Scan for the cell matching the given text and deliver its [x, y] coordinate at center. 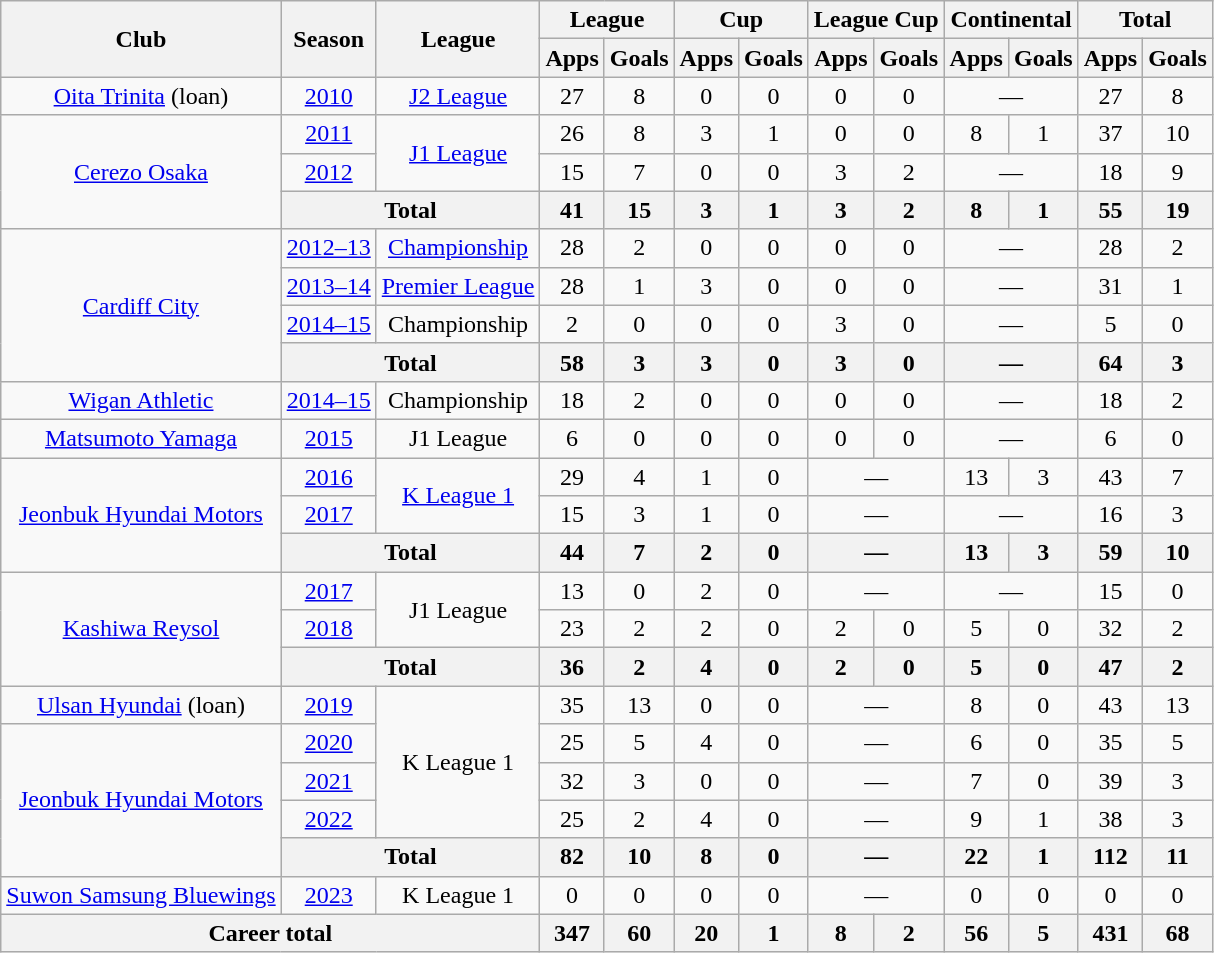
112 [1110, 857]
2011 [328, 134]
Season [328, 39]
22 [976, 857]
Cup [741, 20]
Wigan Athletic [141, 400]
J2 League [458, 96]
Premier League [458, 286]
2019 [328, 705]
2018 [328, 629]
38 [1110, 819]
2010 [328, 96]
39 [1110, 781]
431 [1110, 933]
29 [572, 477]
Oita Trinita (loan) [141, 96]
347 [572, 933]
League Cup [876, 20]
Continental [1011, 20]
59 [1110, 553]
Club [141, 39]
Cardiff City [141, 305]
31 [1110, 286]
60 [639, 933]
2016 [328, 477]
11 [1178, 857]
2012–13 [328, 248]
41 [572, 210]
16 [1110, 515]
2020 [328, 743]
82 [572, 857]
68 [1178, 933]
58 [572, 362]
2023 [328, 895]
Cerezo Osaka [141, 172]
36 [572, 667]
Matsumoto Yamaga [141, 438]
19 [1178, 210]
55 [1110, 210]
56 [976, 933]
Career total [270, 933]
2015 [328, 438]
Ulsan Hyundai (loan) [141, 705]
20 [706, 933]
Suwon Samsung Bluewings [141, 895]
64 [1110, 362]
37 [1110, 134]
2022 [328, 819]
2021 [328, 781]
47 [1110, 667]
Kashiwa Reysol [141, 629]
2013–14 [328, 286]
2012 [328, 172]
44 [572, 553]
23 [572, 629]
26 [572, 134]
